Return the (x, y) coordinate for the center point of the cell that contains the specified text.  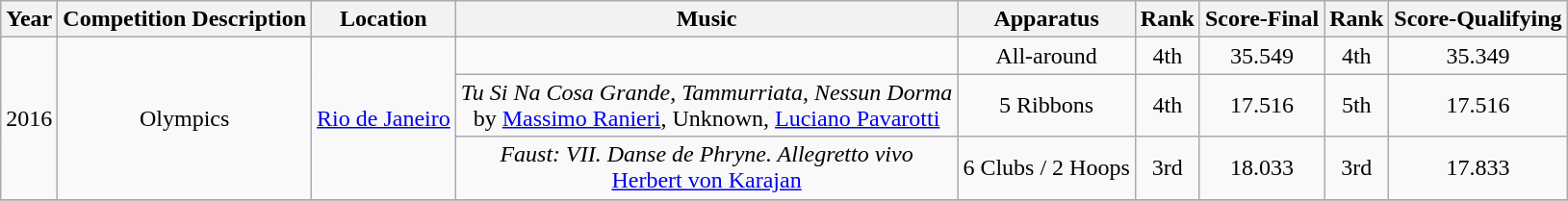
Competition Description (185, 19)
Year (29, 19)
Faust: VII. Danse de Phryne. Allegretto vivo Herbert von Karajan (707, 167)
Location (384, 19)
Music (707, 19)
35.549 (1261, 56)
All-around (1046, 56)
Score-Final (1261, 19)
17.833 (1478, 167)
Score-Qualifying (1478, 19)
2016 (29, 118)
35.349 (1478, 56)
18.033 (1261, 167)
5 Ribbons (1046, 106)
Olympics (185, 118)
Apparatus (1046, 19)
Rio de Janeiro (384, 118)
Tu Si Na Cosa Grande, Tammurriata, Nessun Dorma by Massimo Ranieri, Unknown, Luciano Pavarotti (707, 106)
6 Clubs / 2 Hoops (1046, 167)
5th (1357, 106)
